Determine the (X, Y) coordinate at the center of the cell enclosing the given text.  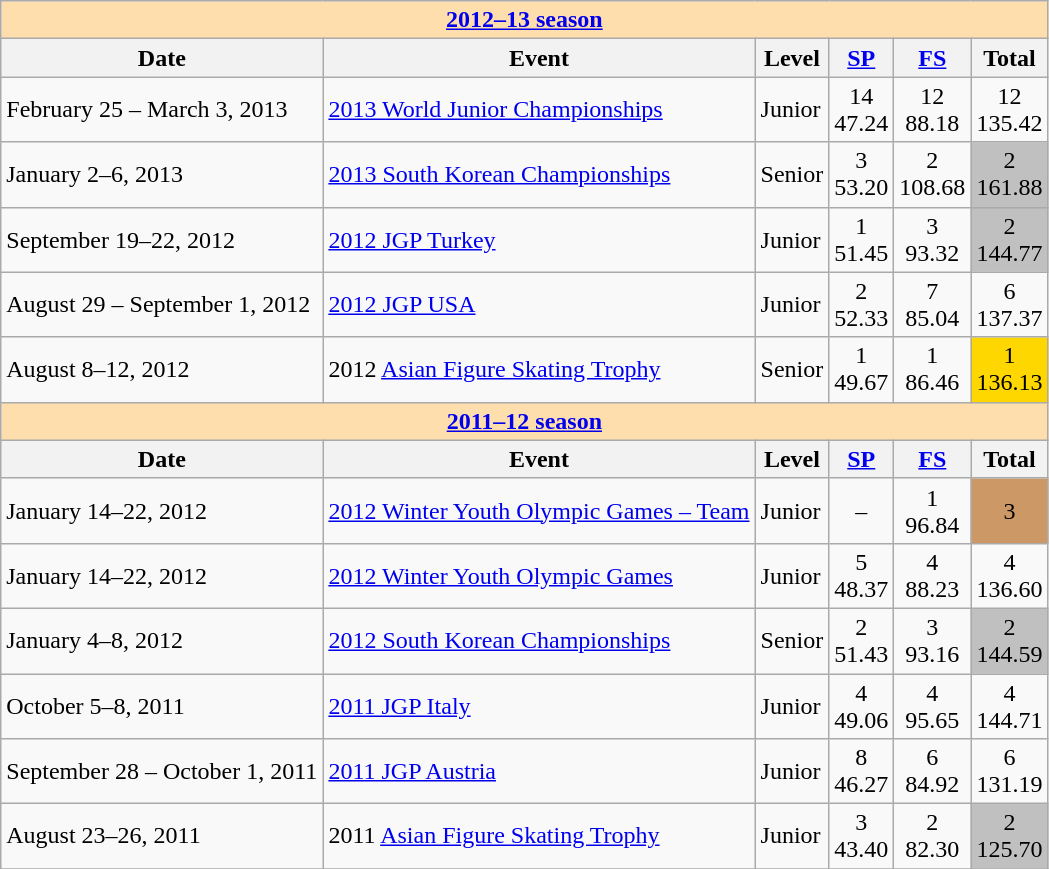
2013 South Korean Championships (539, 174)
2012 JGP Turkey (539, 240)
2012 JGP USA (539, 304)
2 82.30 (932, 836)
2011–12 season (524, 421)
August 29 – September 1, 2012 (162, 304)
January 2–6, 2013 (162, 174)
3 (1010, 510)
September 19–22, 2012 (162, 240)
4 144.71 (1010, 706)
12 88.18 (932, 110)
2012 Winter Youth Olympic Games (539, 576)
2012 South Korean Championships (539, 640)
2 108.68 (932, 174)
2012–13 season (524, 20)
4 88.23 (932, 576)
4 136.60 (1010, 576)
– (862, 510)
6 137.37 (1010, 304)
2 144.59 (1010, 640)
3 93.16 (932, 640)
2011 JGP Austria (539, 772)
3 43.40 (862, 836)
3 93.32 (932, 240)
1 96.84 (932, 510)
February 25 – March 3, 2013 (162, 110)
1 86.46 (932, 370)
1 49.67 (862, 370)
7 85.04 (932, 304)
4 49.06 (862, 706)
January 4–8, 2012 (162, 640)
2011 JGP Italy (539, 706)
August 8–12, 2012 (162, 370)
5 48.37 (862, 576)
2 51.43 (862, 640)
October 5–8, 2011 (162, 706)
September 28 – October 1, 2011 (162, 772)
1 51.45 (862, 240)
2012 Asian Figure Skating Trophy (539, 370)
2 52.33 (862, 304)
6 131.19 (1010, 772)
6 84.92 (932, 772)
2 144.77 (1010, 240)
2013 World Junior Championships (539, 110)
3 53.20 (862, 174)
1 136.13 (1010, 370)
4 95.65 (932, 706)
2 125.70 (1010, 836)
2011 Asian Figure Skating Trophy (539, 836)
12 135.42 (1010, 110)
8 46.27 (862, 772)
14 47.24 (862, 110)
2012 Winter Youth Olympic Games – Team (539, 510)
2 161.88 (1010, 174)
August 23–26, 2011 (162, 836)
